Output the (x, y) coordinate of the center of the cell containing the given text.  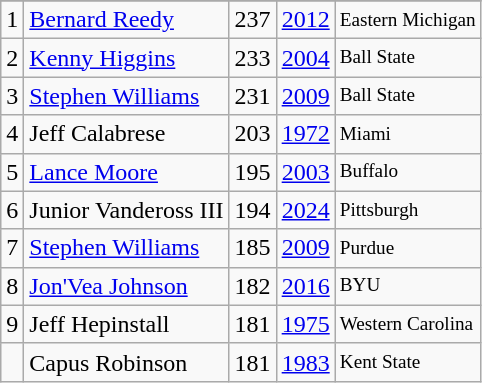
3 (12, 96)
Junior Vandeross III (126, 210)
Jeff Hepinstall (126, 324)
Pittsburgh (408, 210)
Lance Moore (126, 172)
2 (12, 58)
2003 (306, 172)
Capus Robinson (126, 362)
203 (252, 134)
Jeff Calabrese (126, 134)
185 (252, 248)
Purdue (408, 248)
Miami (408, 134)
6 (12, 210)
4 (12, 134)
Jon'Vea Johnson (126, 286)
BYU (408, 286)
194 (252, 210)
7 (12, 248)
195 (252, 172)
237 (252, 20)
2012 (306, 20)
Buffalo (408, 172)
2016 (306, 286)
233 (252, 58)
1983 (306, 362)
1972 (306, 134)
9 (12, 324)
Kent State (408, 362)
182 (252, 286)
1 (12, 20)
Eastern Michigan (408, 20)
2024 (306, 210)
1975 (306, 324)
2004 (306, 58)
5 (12, 172)
Kenny Higgins (126, 58)
Western Carolina (408, 324)
Bernard Reedy (126, 20)
231 (252, 96)
8 (12, 286)
